Pinpoint the cell where the given text exists, returning its [X, Y] midpoint coordinate. 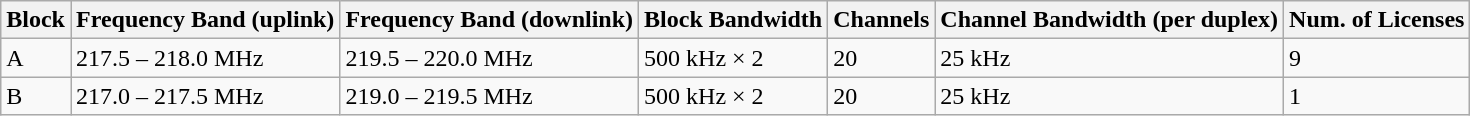
Block [36, 20]
Frequency Band (downlink) [490, 20]
Block Bandwidth [734, 20]
219.5 – 220.0 MHz [490, 58]
219.0 – 219.5 MHz [490, 96]
1 [1377, 96]
B [36, 96]
Channel Bandwidth (per duplex) [1110, 20]
Frequency Band (uplink) [204, 20]
9 [1377, 58]
217.0 – 217.5 MHz [204, 96]
217.5 – 218.0 MHz [204, 58]
Channels [882, 20]
A [36, 58]
Num. of Licenses [1377, 20]
